Scan for the cell matching the given text and deliver its [X, Y] coordinate at center. 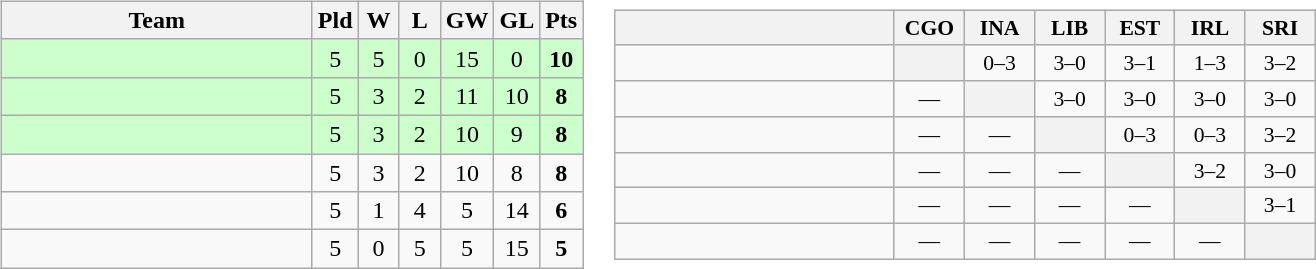
GW [467, 20]
1 [378, 211]
SRI [1280, 28]
11 [467, 96]
Pld [335, 20]
6 [562, 211]
INA [999, 28]
W [378, 20]
LIB [1070, 28]
Pts [562, 20]
14 [517, 211]
4 [420, 211]
EST [1140, 28]
IRL [1210, 28]
Team [156, 20]
CGO [929, 28]
L [420, 20]
9 [517, 134]
1–3 [1210, 63]
GL [517, 20]
